Extract the (X, Y) coordinate from the center of the cell holding the provided text.  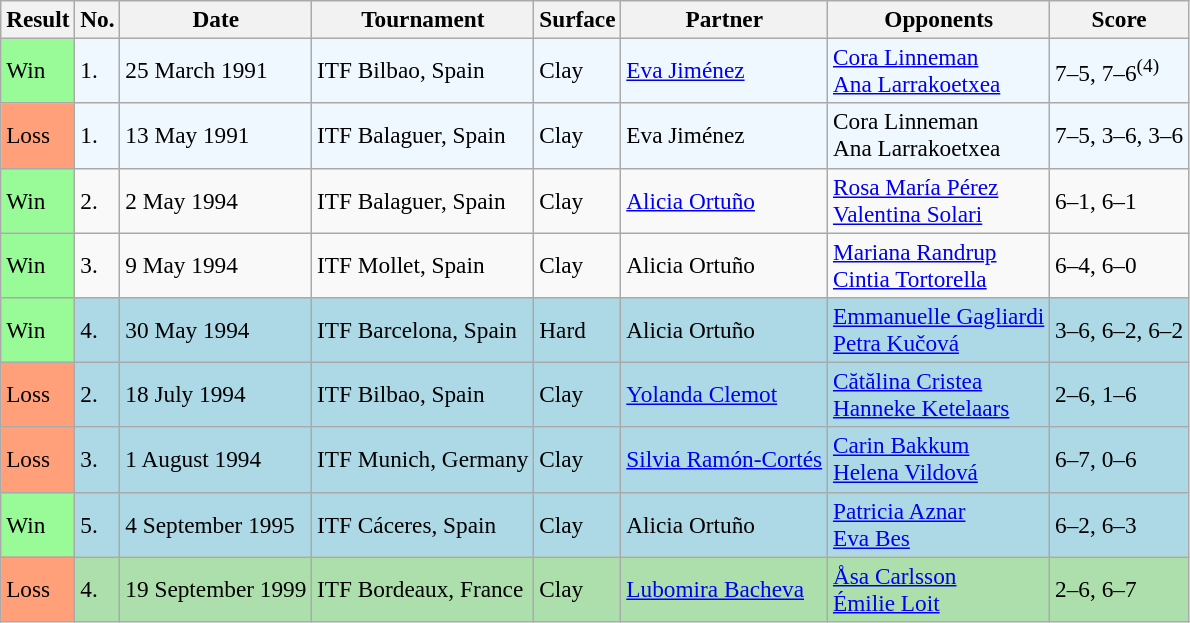
2–6, 6–7 (1120, 588)
6–7, 0–6 (1120, 460)
Lubomira Bacheva (724, 588)
Surface (578, 19)
Yolanda Clemot (724, 394)
6–1, 6–1 (1120, 200)
9 May 1994 (216, 264)
1 August 1994 (216, 460)
18 July 1994 (216, 394)
6–2, 6–3 (1120, 524)
25 March 1991 (216, 70)
Mariana Randrup Cintia Tortorella (939, 264)
7–5, 3–6, 3–6 (1120, 136)
Åsa Carlsson Émilie Loit (939, 588)
ITF Bordeaux, France (423, 588)
6–4, 6–0 (1120, 264)
ITF Cáceres, Spain (423, 524)
Date (216, 19)
Patricia Aznar Eva Bes (939, 524)
7–5, 7–6(4) (1120, 70)
No. (98, 19)
Carin Bakkum Helena Vildová (939, 460)
Cătălina Cristea Hanneke Ketelaars (939, 394)
Partner (724, 19)
ITF Mollet, Spain (423, 264)
19 September 1999 (216, 588)
2–6, 1–6 (1120, 394)
ITF Munich, Germany (423, 460)
Opponents (939, 19)
Tournament (423, 19)
30 May 1994 (216, 330)
Emmanuelle Gagliardi Petra Kučová (939, 330)
13 May 1991 (216, 136)
2 May 1994 (216, 200)
ITF Barcelona, Spain (423, 330)
Hard (578, 330)
4 September 1995 (216, 524)
3–6, 6–2, 6–2 (1120, 330)
Score (1120, 19)
Silvia Ramón-Cortés (724, 460)
Result (38, 19)
5. (98, 524)
Rosa María Pérez Valentina Solari (939, 200)
